Scan for the cell matching the given text and deliver its [x, y] coordinate at center. 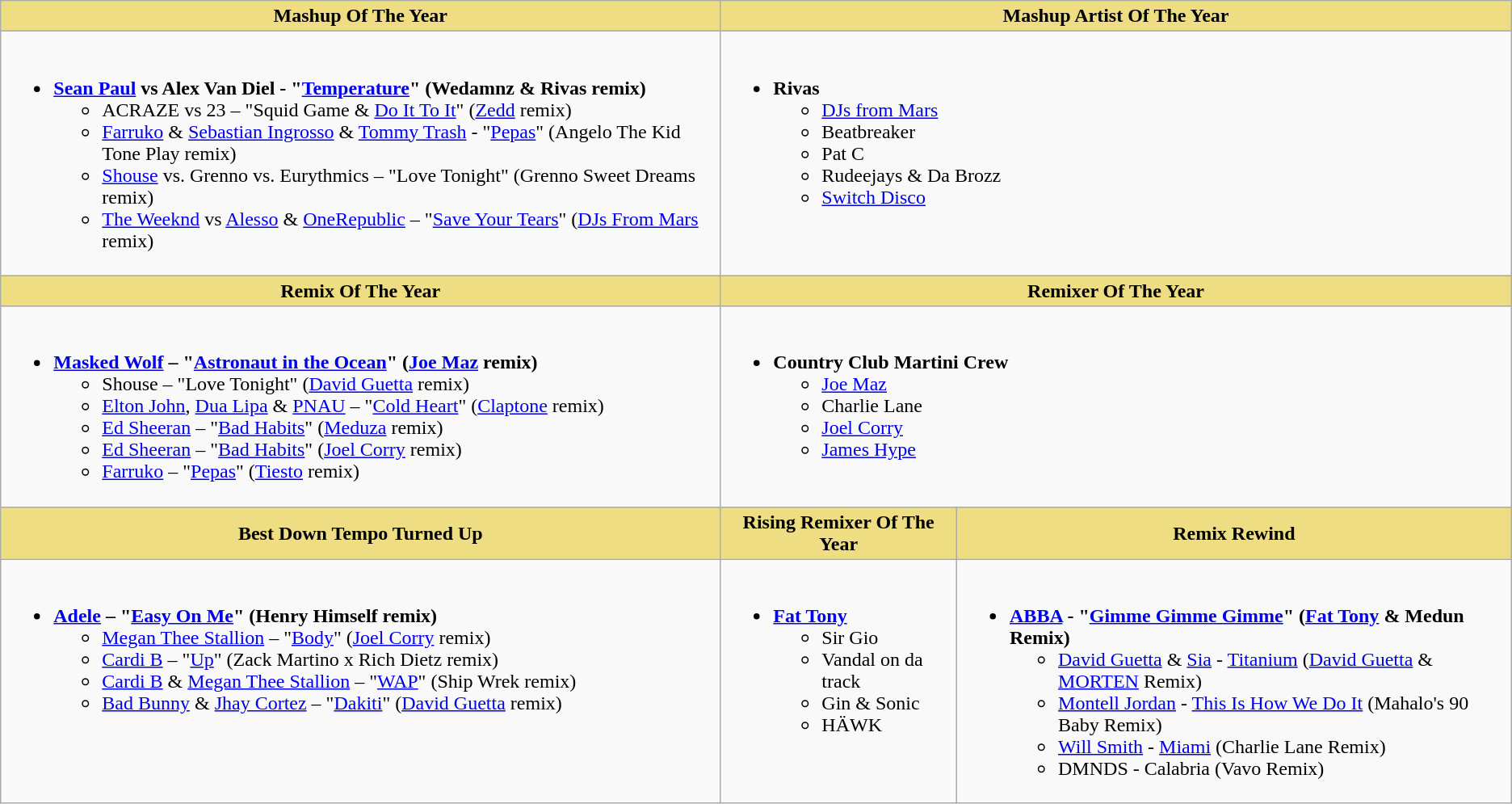
Best Down Tempo Turned Up [360, 533]
RivasDJs from MarsBeatbreakerPat CRudeejays & Da BrozzSwitch Disco [1116, 154]
Country Club Martini CrewJoe MazCharlie LaneJoel CorryJames Hype [1116, 406]
Remix Of The Year [360, 291]
Fat TonySir GioVandal on da trackGin & SonicHÄWK [838, 681]
Remixer Of The Year [1116, 291]
Rising Remixer Of The Year [838, 533]
Mashup Of The Year [360, 16]
Mashup Artist Of The Year [1116, 16]
Remix Rewind [1234, 533]
